Locate the cell with the specified text and output its [x, y] center coordinate. 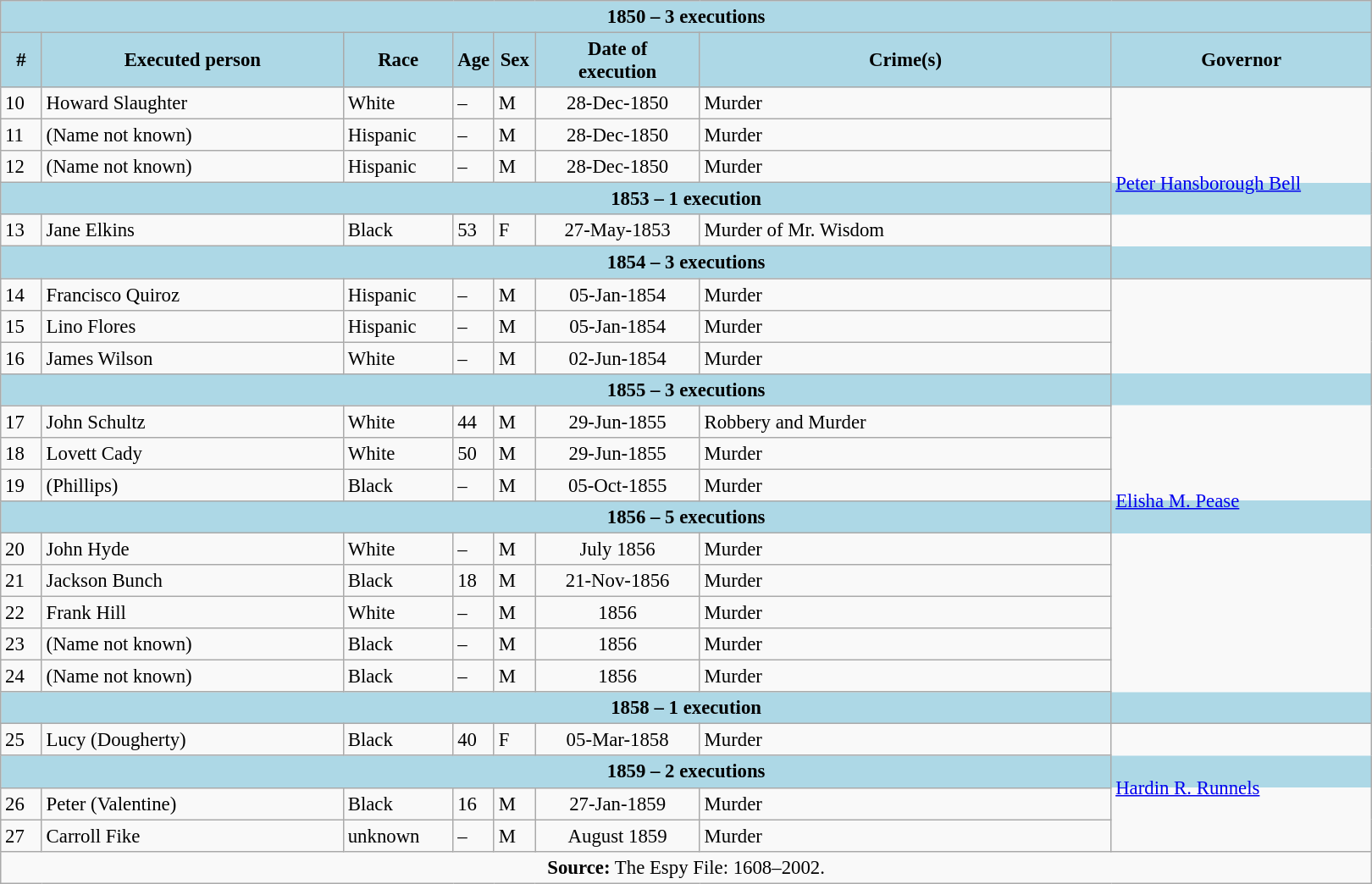
1856 – 5 executions [686, 517]
20 [22, 549]
Howard Slaughter [192, 103]
1858 – 1 execution [686, 708]
Francisco Quiroz [192, 295]
Governor [1242, 61]
12 [22, 167]
Lovett Cady [192, 454]
Sex [515, 61]
19 [22, 485]
Age [474, 61]
Peter Hansborough Bell [1242, 183]
14 [22, 295]
1859 – 2 executions [686, 772]
21-Nov-1856 [617, 581]
Date of execution [617, 61]
Lucy (Dougherty) [192, 740]
Frank Hill [192, 613]
50 [474, 454]
05-Mar-1858 [617, 740]
# [22, 61]
11 [22, 135]
44 [474, 422]
27-May-1853 [617, 231]
40 [474, 740]
05-Oct-1855 [617, 485]
unknown [398, 836]
Crime(s) [905, 61]
23 [22, 644]
Murder of Mr. Wisdom [905, 231]
John Schultz [192, 422]
02-Jun-1854 [617, 358]
24 [22, 677]
Jane Elkins [192, 231]
10 [22, 103]
James Wilson [192, 358]
17 [22, 422]
Robbery and Murder [905, 422]
13 [22, 231]
Lino Flores [192, 326]
Executed person [192, 61]
Elisha M. Pease [1242, 501]
1850 – 3 executions [686, 17]
Peter (Valentine) [192, 804]
Jackson Bunch [192, 581]
August 1859 [617, 836]
27 [22, 836]
27-Jan-1859 [617, 804]
1855 – 3 executions [686, 390]
(Phillips) [192, 485]
Hardin R. Runnels [1242, 787]
1853 – 1 execution [686, 199]
Race [398, 61]
Source: The Espy File: 1608–2002. [686, 867]
53 [474, 231]
22 [22, 613]
John Hyde [192, 549]
21 [22, 581]
15 [22, 326]
26 [22, 804]
July 1856 [617, 549]
Carroll Fike [192, 836]
1854 – 3 executions [686, 262]
25 [22, 740]
